Output the (X, Y) coordinate of the center of the cell containing the given text.  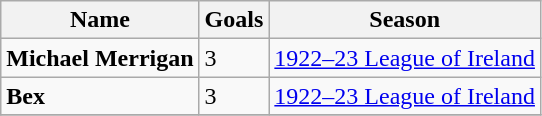
Season (405, 20)
Bex (100, 96)
Michael Merrigan (100, 58)
Name (100, 20)
Goals (234, 20)
